Return the (X, Y) coordinate for the center point of the cell that contains the specified text.  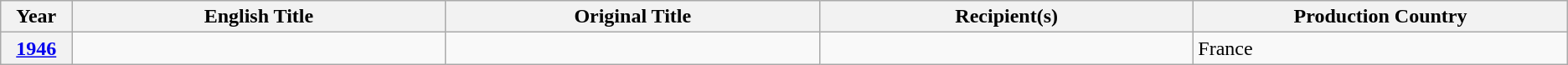
Year (37, 17)
English Title (259, 17)
1946 (37, 48)
Original Title (632, 17)
Production Country (1380, 17)
France (1380, 48)
Recipient(s) (1006, 17)
